Capture the cell that displays the provided text and extract its (x, y) central coordinate. 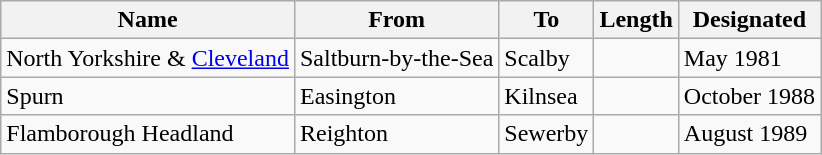
Easington (396, 96)
From (396, 20)
Spurn (148, 96)
May 1981 (749, 58)
August 1989 (749, 134)
October 1988 (749, 96)
To (546, 20)
Kilnsea (546, 96)
Designated (749, 20)
Name (148, 20)
Flamborough Headland (148, 134)
Length (636, 20)
North Yorkshire & Cleveland (148, 58)
Saltburn-by-the-Sea (396, 58)
Sewerby (546, 134)
Scalby (546, 58)
Reighton (396, 134)
